Return (x, y) of the center of cell containing provided text 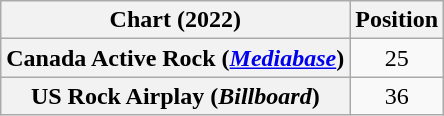
25 (397, 58)
US Rock Airplay (Billboard) (176, 96)
Position (397, 20)
Canada Active Rock (Mediabase) (176, 58)
Chart (2022) (176, 20)
36 (397, 96)
